Output the [X, Y] coordinate of the center of the cell containing the given text.  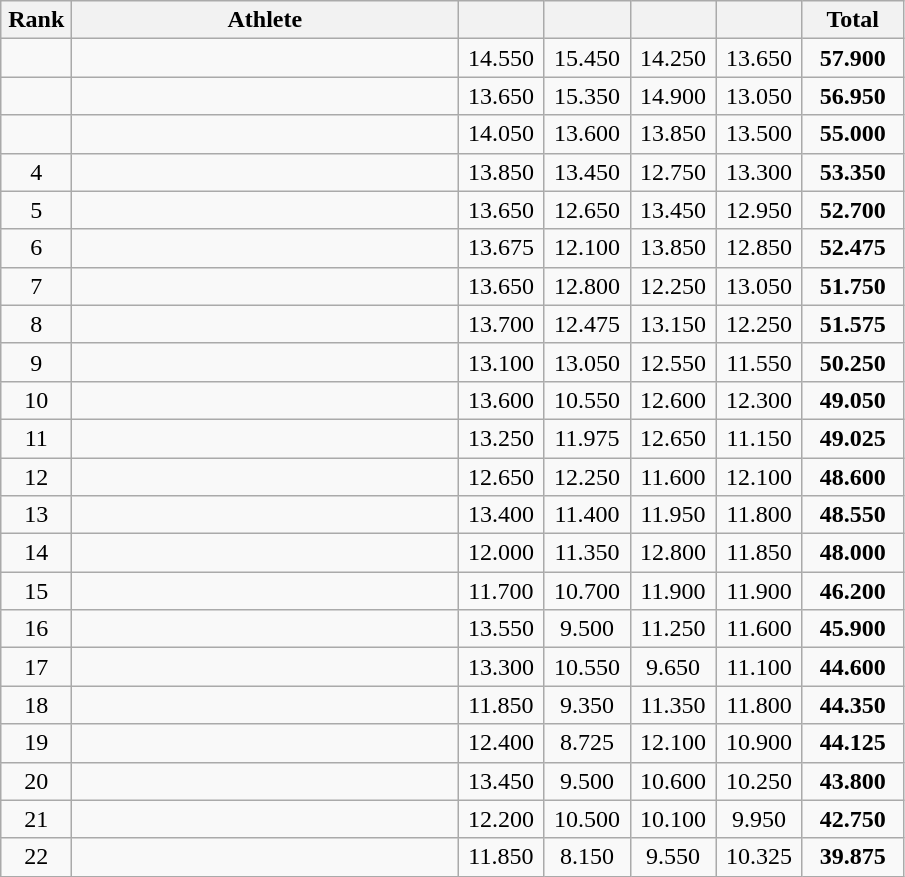
44.350 [852, 705]
13 [36, 515]
14 [36, 553]
14.050 [501, 134]
10 [36, 400]
11.975 [587, 438]
51.575 [852, 324]
8 [36, 324]
57.900 [852, 58]
8.725 [587, 743]
52.700 [852, 210]
13.400 [501, 515]
46.200 [852, 591]
42.750 [852, 819]
5 [36, 210]
17 [36, 667]
18 [36, 705]
49.025 [852, 438]
48.600 [852, 477]
15 [36, 591]
11.250 [673, 629]
13.700 [501, 324]
12.400 [501, 743]
49.050 [852, 400]
15.350 [587, 96]
13.550 [501, 629]
9.550 [673, 857]
50.250 [852, 362]
39.875 [852, 857]
45.900 [852, 629]
11.400 [587, 515]
48.000 [852, 553]
12 [36, 477]
48.550 [852, 515]
9.350 [587, 705]
19 [36, 743]
13.500 [759, 134]
9.950 [759, 819]
12.950 [759, 210]
43.800 [852, 781]
22 [36, 857]
53.350 [852, 172]
12.475 [587, 324]
16 [36, 629]
12.200 [501, 819]
9 [36, 362]
8.150 [587, 857]
10.100 [673, 819]
10.250 [759, 781]
6 [36, 248]
10.900 [759, 743]
14.550 [501, 58]
56.950 [852, 96]
10.600 [673, 781]
13.100 [501, 362]
12.850 [759, 248]
15.450 [587, 58]
55.000 [852, 134]
13.150 [673, 324]
14.900 [673, 96]
11 [36, 438]
Rank [36, 20]
20 [36, 781]
12.550 [673, 362]
13.675 [501, 248]
4 [36, 172]
44.125 [852, 743]
14.250 [673, 58]
12.000 [501, 553]
10.700 [587, 591]
13.250 [501, 438]
10.325 [759, 857]
Total [852, 20]
44.600 [852, 667]
12.600 [673, 400]
11.550 [759, 362]
52.475 [852, 248]
21 [36, 819]
11.100 [759, 667]
Athlete [265, 20]
10.500 [587, 819]
11.950 [673, 515]
51.750 [852, 286]
11.150 [759, 438]
11.700 [501, 591]
12.300 [759, 400]
7 [36, 286]
9.650 [673, 667]
12.750 [673, 172]
